Identify which cell holds the provided text, then report its (X, Y) central coordinate. 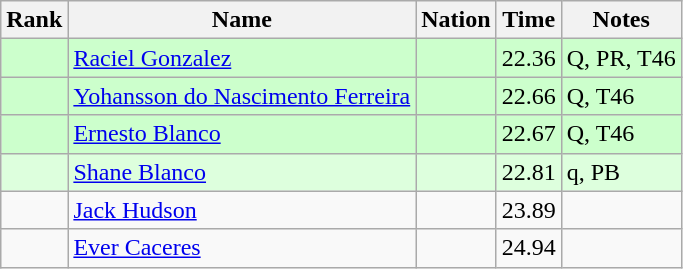
Ernesto Blanco (242, 134)
24.94 (528, 248)
Time (528, 20)
Jack Hudson (242, 210)
Rank (34, 20)
22.81 (528, 172)
Raciel Gonzalez (242, 58)
Shane Blanco (242, 172)
22.36 (528, 58)
Notes (621, 20)
q, PB (621, 172)
Nation (456, 20)
Name (242, 20)
22.67 (528, 134)
Ever Caceres (242, 248)
Q, PR, T46 (621, 58)
22.66 (528, 96)
23.89 (528, 210)
Yohansson do Nascimento Ferreira (242, 96)
